Return (X, Y) of the center of cell containing provided text 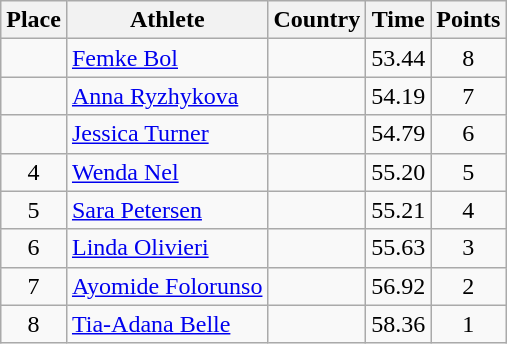
55.21 (398, 210)
54.79 (398, 134)
2 (468, 286)
Athlete (167, 20)
Anna Ryzhykova (167, 96)
Jessica Turner (167, 134)
Femke Bol (167, 58)
3 (468, 248)
Wenda Nel (167, 172)
Country (317, 20)
55.63 (398, 248)
Linda Olivieri (167, 248)
56.92 (398, 286)
Place (34, 20)
Ayomide Folorunso (167, 286)
Time (398, 20)
54.19 (398, 96)
Tia-Adana Belle (167, 324)
1 (468, 324)
55.20 (398, 172)
Sara Petersen (167, 210)
58.36 (398, 324)
Points (468, 20)
53.44 (398, 58)
